Determine the (X, Y) coordinate at the center of the cell enclosing the given text.  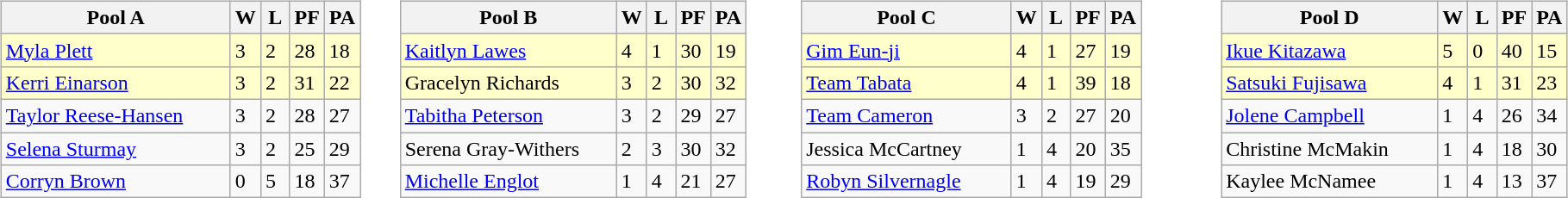
26 (1514, 115)
23 (1550, 83)
Corryn Brown (116, 182)
Michelle Englot (509, 182)
Taylor Reese-Hansen (116, 115)
Ikue Kitazawa (1329, 50)
Pool A (116, 17)
Satsuki Fujisawa (1329, 83)
Team Tabata (907, 83)
13 (1514, 182)
Jessica McCartney (907, 149)
15 (1550, 50)
25 (307, 149)
22 (341, 83)
Pool B (509, 17)
Kerri Einarson (116, 83)
Pool D (1329, 17)
21 (693, 182)
Selena Sturmay (116, 149)
Gracelyn Richards (509, 83)
40 (1514, 50)
Christine McMakin (1329, 149)
Gim Eun-ji (907, 50)
34 (1550, 115)
Kaitlyn Lawes (509, 50)
Serena Gray-Withers (509, 149)
Pool C (907, 17)
Kaylee McNamee (1329, 182)
Robyn Silvernagle (907, 182)
39 (1088, 83)
Team Cameron (907, 115)
35 (1122, 149)
Jolene Campbell (1329, 115)
Tabitha Peterson (509, 115)
Myla Plett (116, 50)
